Locate the cell with the specified text and output its (x, y) center coordinate. 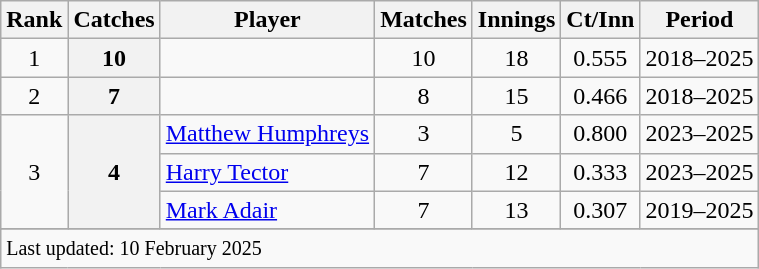
Innings (516, 20)
15 (516, 96)
0.333 (600, 172)
0.307 (600, 210)
Harry Tector (267, 172)
Ct/Inn (600, 20)
8 (424, 96)
12 (516, 172)
Player (267, 20)
2 (34, 96)
4 (114, 172)
Rank (34, 20)
1 (34, 58)
Period (700, 20)
Catches (114, 20)
Matthew Humphreys (267, 134)
18 (516, 58)
13 (516, 210)
2019–2025 (700, 210)
0.555 (600, 58)
0.466 (600, 96)
0.800 (600, 134)
Matches (424, 20)
Last updated: 10 February 2025 (380, 248)
5 (516, 134)
Mark Adair (267, 210)
